Capture the cell that displays the provided text and extract its [X, Y] central coordinate. 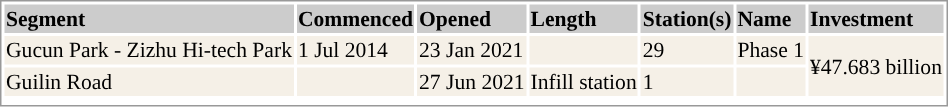
29 [687, 50]
Phase 1 [771, 50]
Segment [148, 18]
Commenced [355, 18]
Investment [876, 18]
Infill station [584, 82]
23 Jan 2021 [472, 50]
1 [687, 82]
Opened [472, 18]
Name [771, 18]
27 Jun 2021 [472, 82]
1 Jul 2014 [355, 50]
Length [584, 18]
Station(s) [687, 18]
¥47.683 billion [876, 66]
Guilin Road [148, 82]
Gucun Park - Zizhu Hi-tech Park [148, 50]
